Extract the [x, y] coordinate from the center of the cell holding the provided text.  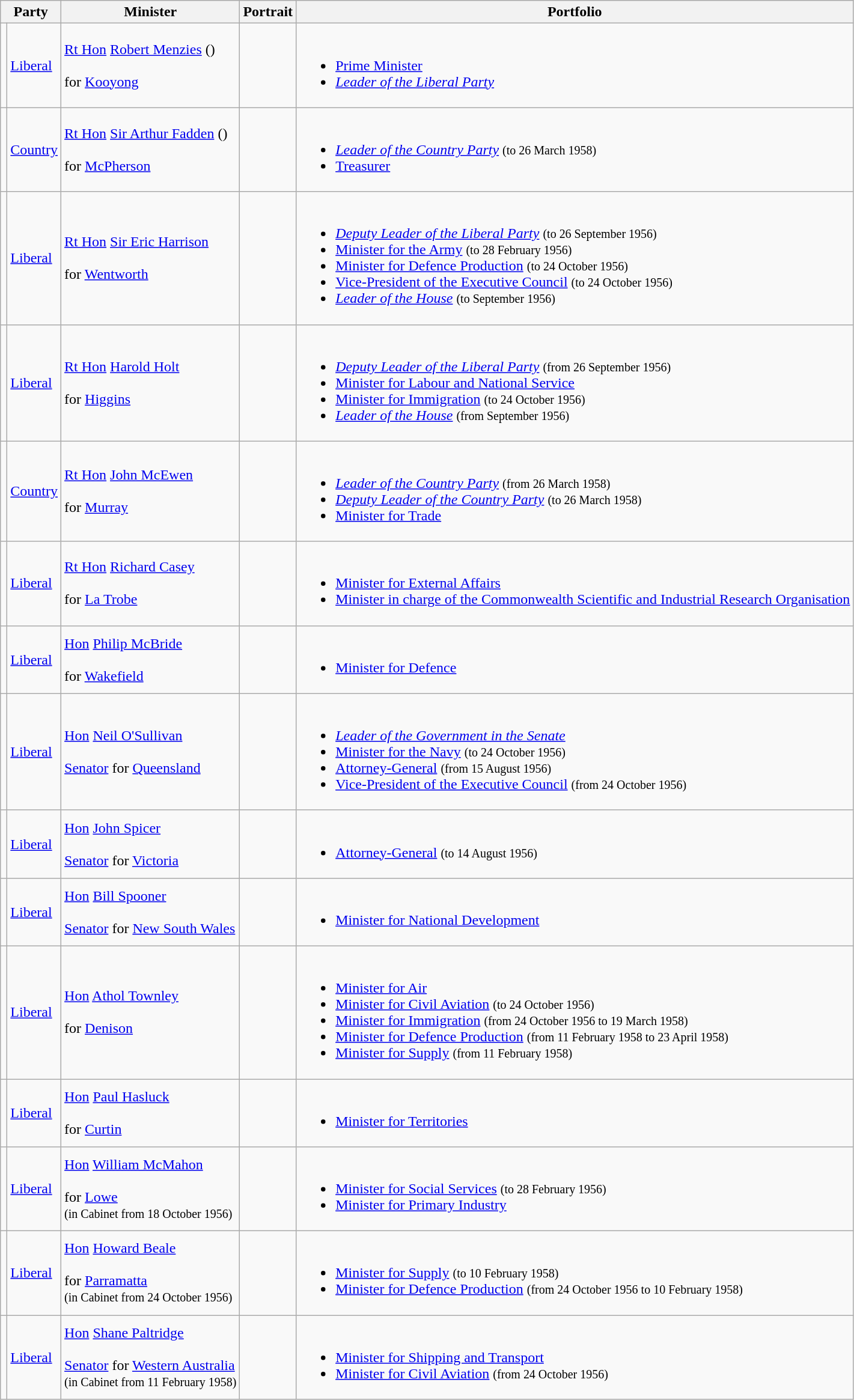
Hon Shane Paltridge Senator for Western Australia (in Cabinet from 11 February 1958) [150, 1357]
Minister for Defence [575, 660]
Minister [150, 12]
Rt Hon Robert Menzies () for Kooyong [150, 65]
Rt Hon Harold Holt for Higgins [150, 383]
Party [31, 12]
Rt Hon John McEwen for Murray [150, 492]
Leader of the Country Party (from 26 March 1958)Deputy Leader of the Country Party (to 26 March 1958)Minister for Trade [575, 492]
Attorney-General (to 14 August 1956) [575, 844]
Rt Hon Richard Casey for La Trobe [150, 583]
Portrait [268, 12]
Minister for Shipping and TransportMinister for Civil Aviation (from 24 October 1956) [575, 1357]
Prime MinisterLeader of the Liberal Party [575, 65]
Portfolio [575, 12]
Hon Philip McBride for Wakefield [150, 660]
Hon John Spicer Senator for Victoria [150, 844]
Hon Howard Beale for Parramatta (in Cabinet from 24 October 1956) [150, 1273]
Leader of the Country Party (to 26 March 1958)Treasurer [575, 150]
Hon Bill Spooner Senator for New South Wales [150, 912]
Minister for Territories [575, 1113]
Minister for Social Services (to 28 February 1956)Minister for Primary Industry [575, 1189]
Hon Paul Hasluck for Curtin [150, 1113]
Rt Hon Sir Eric Harrison for Wentworth [150, 258]
Hon Athol Townley for Denison [150, 1012]
Minister for National Development [575, 912]
Hon Neil O'Sullivan Senator for Queensland [150, 752]
Hon William McMahon for Lowe (in Cabinet from 18 October 1956) [150, 1189]
Rt Hon Sir Arthur Fadden () for McPherson [150, 150]
Minister for Supply (to 10 February 1958)Minister for Defence Production (from 24 October 1956 to 10 February 1958) [575, 1273]
Minister for External AffairsMinister in charge of the Commonwealth Scientific and Industrial Research Organisation [575, 583]
